Detect which cell encompasses the target text, then output its [x, y] center coordinate. 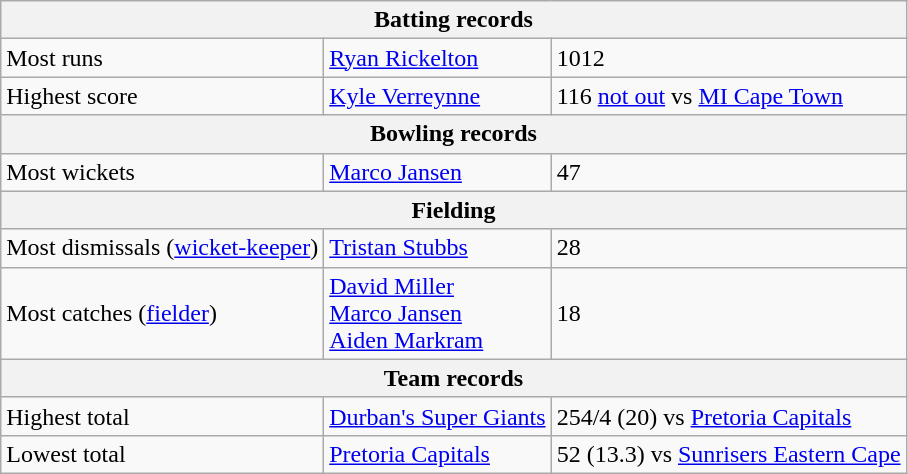
Durban's Super Giants [438, 416]
52 (13.3) vs Sunrisers Eastern Cape [728, 454]
Lowest total [162, 454]
Bowling records [454, 134]
Fielding [454, 210]
David MillerMarco JansenAiden Markram [438, 313]
18 [728, 313]
28 [728, 248]
Kyle Verreynne [438, 96]
Marco Jansen [438, 172]
254/4 (20) vs Pretoria Capitals [728, 416]
Highest total [162, 416]
Most wickets [162, 172]
47 [728, 172]
Batting records [454, 20]
Most catches (fielder) [162, 313]
116 not out vs MI Cape Town [728, 96]
1012 [728, 58]
Most runs [162, 58]
Tristan Stubbs [438, 248]
Most dismissals (wicket-keeper) [162, 248]
Highest score [162, 96]
Ryan Rickelton [438, 58]
Pretoria Capitals [438, 454]
Team records [454, 378]
